Output the (X, Y) coordinate of the center of the cell containing the given text.  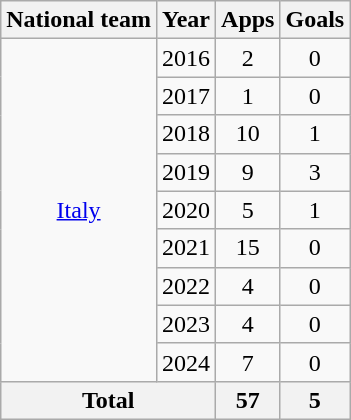
7 (248, 362)
Apps (248, 20)
2024 (186, 362)
2021 (186, 248)
15 (248, 248)
Goals (315, 20)
Italy (79, 210)
10 (248, 134)
2 (248, 58)
Year (186, 20)
2023 (186, 324)
Total (108, 400)
9 (248, 172)
2019 (186, 172)
National team (79, 20)
2018 (186, 134)
2022 (186, 286)
2020 (186, 210)
57 (248, 400)
2016 (186, 58)
2017 (186, 96)
3 (315, 172)
